Provide the [x, y] coordinate of the cell's center where the given text is located.  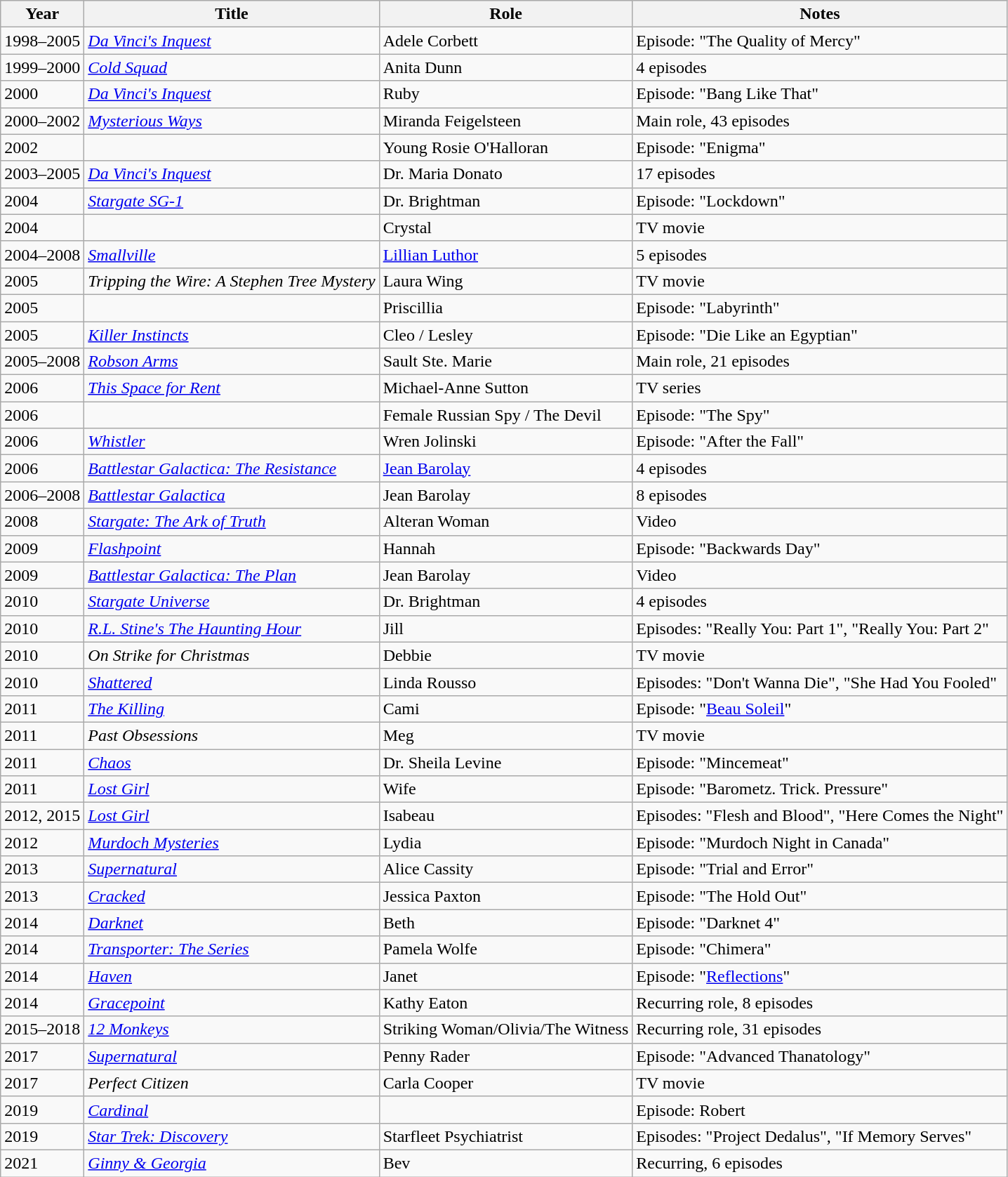
Kathy Eaton [505, 1003]
2021 [42, 1163]
Female Russian Spy / The Devil [505, 415]
Episodes: "Project Dedalus", "If Memory Serves" [820, 1136]
Mysterious Ways [232, 121]
Episode: "Advanced Thanatology" [820, 1056]
Stargate SG-1 [232, 201]
Lillian Luthor [505, 254]
1999–2000 [42, 67]
2012 [42, 843]
Cami [505, 709]
Episode: "After the Fall" [820, 442]
Dr. Maria Donato [505, 174]
2005–2008 [42, 362]
Priscillia [505, 308]
Starfleet Psychiatrist [505, 1136]
Flashpoint [232, 548]
Crystal [505, 228]
2008 [42, 522]
Episode: "Reflections" [820, 976]
Year [42, 14]
Episode: "Backwards Day" [820, 548]
Adele Corbett [505, 41]
Stargate: The Ark of Truth [232, 522]
Past Obsessions [232, 735]
Tripping the Wire: A Stephen Tree Mystery [232, 281]
Episode: Robert [820, 1110]
Killer Instincts [232, 335]
Episode: "The Hold Out" [820, 896]
Episode: "Bang Like That" [820, 94]
Episode: "Chimera" [820, 949]
Episodes: "Don't Wanna Die", "She Had You Fooled" [820, 682]
Linda Rousso [505, 682]
R.L. Stine's The Haunting Hour [232, 629]
Episodes: "Really You: Part 1", "Really You: Part 2" [820, 629]
Chaos [232, 762]
Episode: "The Quality of Mercy" [820, 41]
8 episodes [820, 495]
Main role, 43 episodes [820, 121]
Young Rosie O'Halloran [505, 147]
Sault Ste. Marie [505, 362]
5 episodes [820, 254]
Notes [820, 14]
Ruby [505, 94]
Cold Squad [232, 67]
Wife [505, 789]
Debbie [505, 655]
2003–2005 [42, 174]
Battlestar Galactica [232, 495]
Episode: "The Spy" [820, 415]
Anita Dunn [505, 67]
Recurring, 6 episodes [820, 1163]
Murdoch Mysteries [232, 843]
Episode: "Labyrinth" [820, 308]
Transporter: The Series [232, 949]
2000 [42, 94]
Episodes: "Flesh and Blood", "Here Comes the Night" [820, 816]
Episode: "Darknet 4" [820, 923]
Robson Arms [232, 362]
The Killing [232, 709]
Cardinal [232, 1110]
Striking Woman/Olivia/The Witness [505, 1030]
2012, 2015 [42, 816]
Haven [232, 976]
TV series [820, 388]
Cleo / Lesley [505, 335]
2015–2018 [42, 1030]
Beth [505, 923]
Janet [505, 976]
Title [232, 14]
Recurring role, 31 episodes [820, 1030]
Dr. Sheila Levine [505, 762]
Episode: "Die Like an Egyptian" [820, 335]
Smallville [232, 254]
Hannah [505, 548]
Episode: "Mincemeat" [820, 762]
Episode: "Trial and Error" [820, 869]
Miranda Feigelsteen [505, 121]
Perfect Citizen [232, 1083]
Battlestar Galactica: The Resistance [232, 468]
Battlestar Galactica: The Plan [232, 575]
Isabeau [505, 816]
1998–2005 [42, 41]
2000–2002 [42, 121]
Meg [505, 735]
Jill [505, 629]
Episode: "Beau Soleil" [820, 709]
Bev [505, 1163]
17 episodes [820, 174]
Episode: "Lockdown" [820, 201]
Pamela Wolfe [505, 949]
Star Trek: Discovery [232, 1136]
2002 [42, 147]
Shattered [232, 682]
12 Monkeys [232, 1030]
Ginny & Georgia [232, 1163]
Laura Wing [505, 281]
Wren Jolinski [505, 442]
2004–2008 [42, 254]
Gracepoint [232, 1003]
Alteran Woman [505, 522]
Carla Cooper [505, 1083]
Darknet [232, 923]
Main role, 21 episodes [820, 362]
Michael-Anne Sutton [505, 388]
This Space for Rent [232, 388]
Recurring role, 8 episodes [820, 1003]
Episode: "Murdoch Night in Canada" [820, 843]
On Strike for Christmas [232, 655]
Episode: "Barometz. Trick. Pressure" [820, 789]
Episode: "Enigma" [820, 147]
Cracked [232, 896]
Penny Rader [505, 1056]
Lydia [505, 843]
Whistler [232, 442]
Alice Cassity [505, 869]
Role [505, 14]
Stargate Universe [232, 602]
2006–2008 [42, 495]
Jessica Paxton [505, 896]
